Determine the (x, y) coordinate at the center of the cell enclosing the given text.  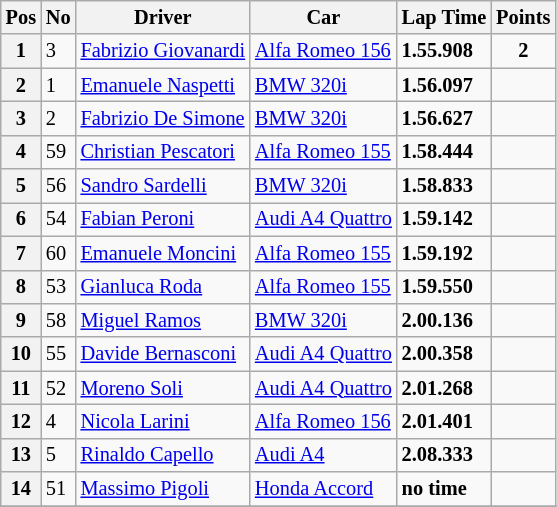
no time (444, 489)
2.00.358 (444, 354)
2.01.268 (444, 388)
54 (58, 219)
1.55.908 (444, 51)
9 (21, 320)
51 (58, 489)
No (58, 17)
Sandro Sardelli (163, 186)
Points (523, 17)
52 (58, 388)
10 (21, 354)
60 (58, 253)
1.56.627 (444, 118)
Fabrizio De Simone (163, 118)
Pos (21, 17)
7 (21, 253)
8 (21, 287)
56 (58, 186)
Honda Accord (324, 489)
1.59.550 (444, 287)
Davide Bernasconi (163, 354)
Miguel Ramos (163, 320)
Lap Time (444, 17)
58 (58, 320)
14 (21, 489)
6 (21, 219)
59 (58, 152)
Emanuele Moncini (163, 253)
1.56.097 (444, 85)
13 (21, 455)
2.00.136 (444, 320)
53 (58, 287)
55 (58, 354)
Car (324, 17)
Massimo Pigoli (163, 489)
11 (21, 388)
Rinaldo Capello (163, 455)
12 (21, 421)
Moreno Soli (163, 388)
1.58.444 (444, 152)
1.59.192 (444, 253)
1.59.142 (444, 219)
1.58.833 (444, 186)
Fabian Peroni (163, 219)
Fabrizio Giovanardi (163, 51)
Driver (163, 17)
Audi A4 (324, 455)
2.01.401 (444, 421)
Christian Pescatori (163, 152)
Nicola Larini (163, 421)
2.08.333 (444, 455)
Gianluca Roda (163, 287)
Emanuele Naspetti (163, 85)
